Capture the cell that displays the provided text and extract its (X, Y) central coordinate. 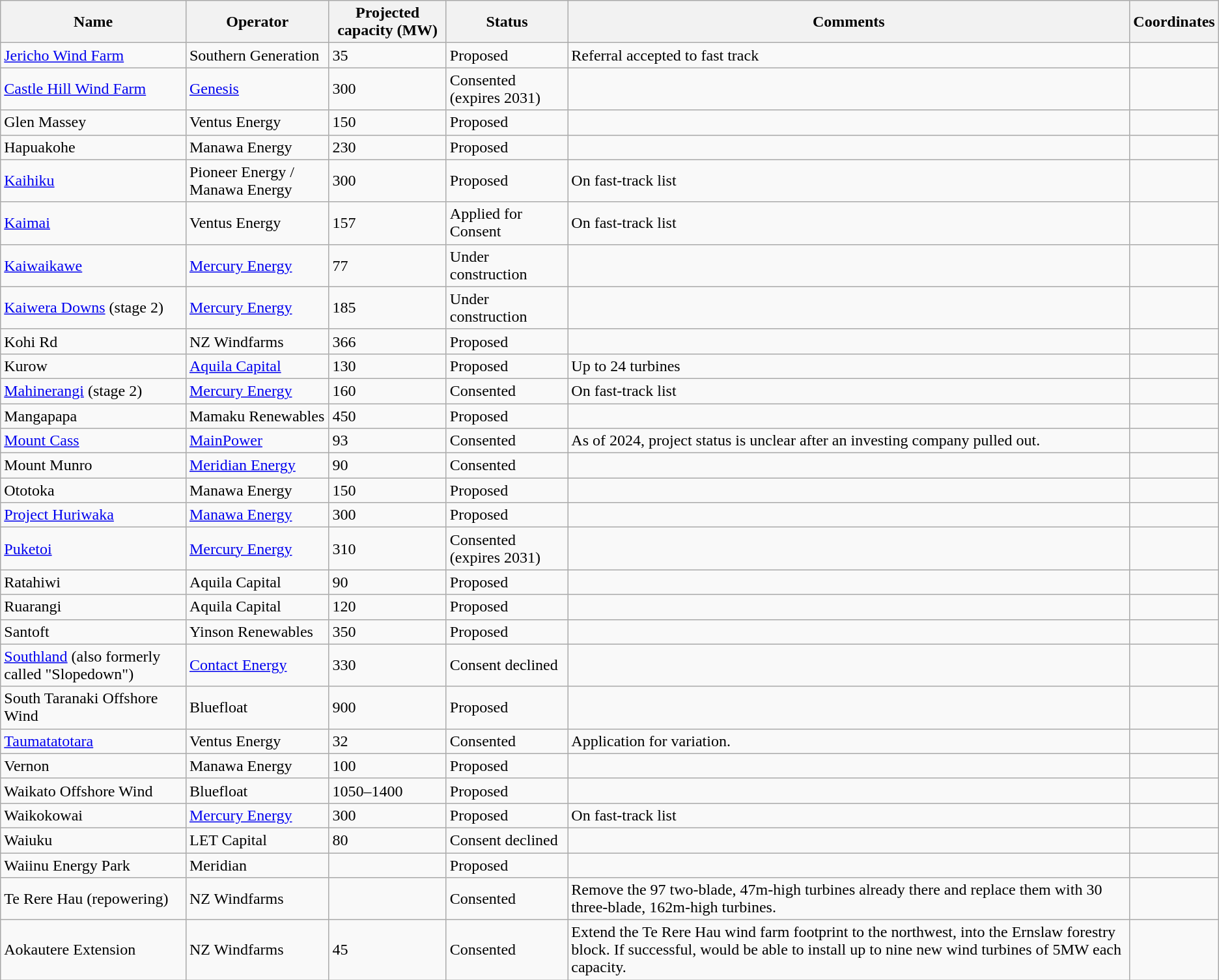
157 (387, 223)
Up to 24 turbines (849, 366)
32 (387, 741)
Waikokowai (94, 815)
Applied for Consent (507, 223)
Status (507, 22)
Te Rere Hau (repowering) (94, 899)
LET Capital (257, 840)
230 (387, 147)
Jericho Wind Farm (94, 55)
93 (387, 441)
Kaiwaikawe (94, 266)
185 (387, 307)
South Taranaki Offshore Wind (94, 707)
77 (387, 266)
Remove the 97 two-blade, 47m-high turbines already there and replace them with 30 three-blade, 162m-high turbines. (849, 899)
900 (387, 707)
366 (387, 341)
450 (387, 416)
Mount Cass (94, 441)
310 (387, 548)
Operator (257, 22)
120 (387, 607)
Vernon (94, 766)
Waikato Offshore Wind (94, 791)
Comments (849, 22)
Taumatatotara (94, 741)
Mount Munro (94, 466)
Coordinates (1174, 22)
Mangapapa (94, 416)
Project Huriwaka (94, 515)
Glen Massey (94, 122)
Kurow (94, 366)
Aokautere Extension (94, 950)
Name (94, 22)
Santoft (94, 632)
Genesis (257, 89)
Ototoka (94, 490)
130 (387, 366)
160 (387, 391)
As of 2024, project status is unclear after an investing company pulled out. (849, 441)
1050–1400 (387, 791)
350 (387, 632)
MainPower (257, 441)
Pioneer Energy / Manawa Energy (257, 181)
Waiuku (94, 840)
Referral accepted to fast track (849, 55)
330 (387, 665)
Mahinerangi (stage 2) (94, 391)
Ratahiwi (94, 582)
Yinson Renewables (257, 632)
Kaiwera Downs (stage 2) (94, 307)
Mamaku Renewables (257, 416)
Meridian Energy (257, 466)
Contact Energy (257, 665)
Meridian (257, 865)
80 (387, 840)
Kohi Rd (94, 341)
45 (387, 950)
Kaimai (94, 223)
Kaihiku (94, 181)
Castle Hill Wind Farm (94, 89)
35 (387, 55)
Ruarangi (94, 607)
Waiinu Energy Park (94, 865)
Projected capacity (MW) (387, 22)
Application for variation. (849, 741)
Hapuakohe (94, 147)
100 (387, 766)
Puketoi (94, 548)
Southern Generation (257, 55)
Southland (also formerly called "Slopedown") (94, 665)
